Extract the [x, y] coordinate from the center of the cell holding the provided text.  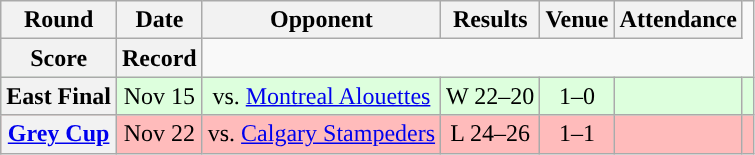
Attendance [678, 20]
Opponent [321, 20]
L 24–26 [490, 134]
Record [160, 58]
vs. Calgary Stampeders [321, 134]
vs. Montreal Alouettes [321, 96]
W 22–20 [490, 96]
1–0 [577, 96]
Round [59, 20]
Nov 15 [160, 96]
1–1 [577, 134]
Grey Cup [59, 134]
Results [490, 20]
Venue [577, 20]
Score [59, 58]
East Final [59, 96]
Date [160, 20]
Nov 22 [160, 134]
